Scan for the cell matching the given text and deliver its [X, Y] coordinate at center. 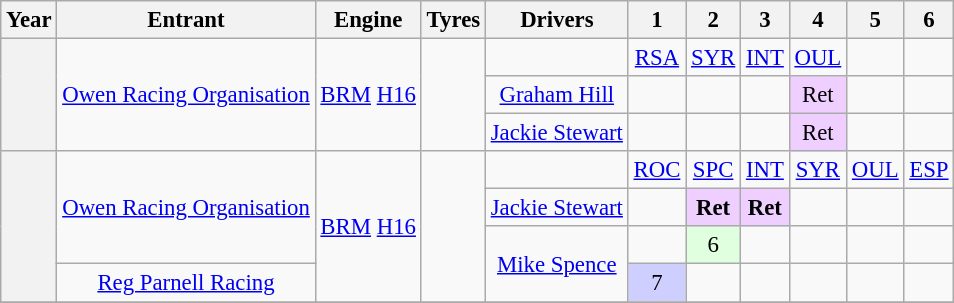
Reg Parnell Racing [186, 283]
ESP [929, 170]
2 [714, 20]
Graham Hill [556, 95]
Tyres [453, 20]
1 [656, 20]
Entrant [186, 20]
RSA [656, 58]
5 [876, 20]
ROC [656, 170]
Engine [368, 20]
Drivers [556, 20]
Year [29, 20]
SPC [714, 170]
7 [656, 283]
4 [818, 20]
3 [766, 20]
Mike Spence [556, 264]
